For the text-containing cell, return its midpoint in [x, y] coordinate format. 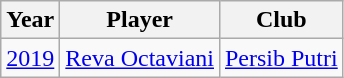
2019 [30, 58]
Player [140, 20]
Club [281, 20]
Reva Octaviani [140, 58]
Persib Putri [281, 58]
Year [30, 20]
